Pinpoint the cell where the given text exists, returning its (X, Y) midpoint coordinate. 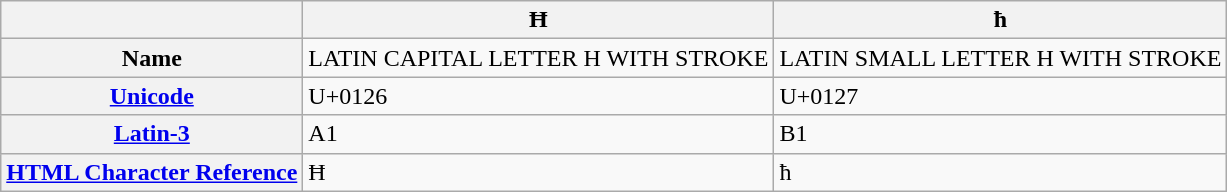
U+0126 (538, 96)
HTML Character Reference (152, 172)
U+0127 (1000, 96)
A1 (538, 134)
Name (152, 58)
LATIN SMALL LETTER H WITH STROKE (1000, 58)
Latin-3 (152, 134)
Unicode (152, 96)
B1 (1000, 134)
LATIN CAPITAL LETTER H WITH STROKE (538, 58)
